Detect which cell encompasses the target text, then output its (X, Y) center coordinate. 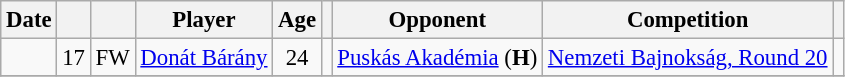
24 (298, 58)
Nemzeti Bajnokság, Round 20 (688, 58)
Puskás Akadémia (H) (438, 58)
Competition (688, 20)
17 (74, 58)
Player (204, 20)
Age (298, 20)
FW (112, 58)
Donát Bárány (204, 58)
Opponent (438, 20)
Date (29, 20)
